Scan for the cell matching the given text and deliver its [X, Y] coordinate at center. 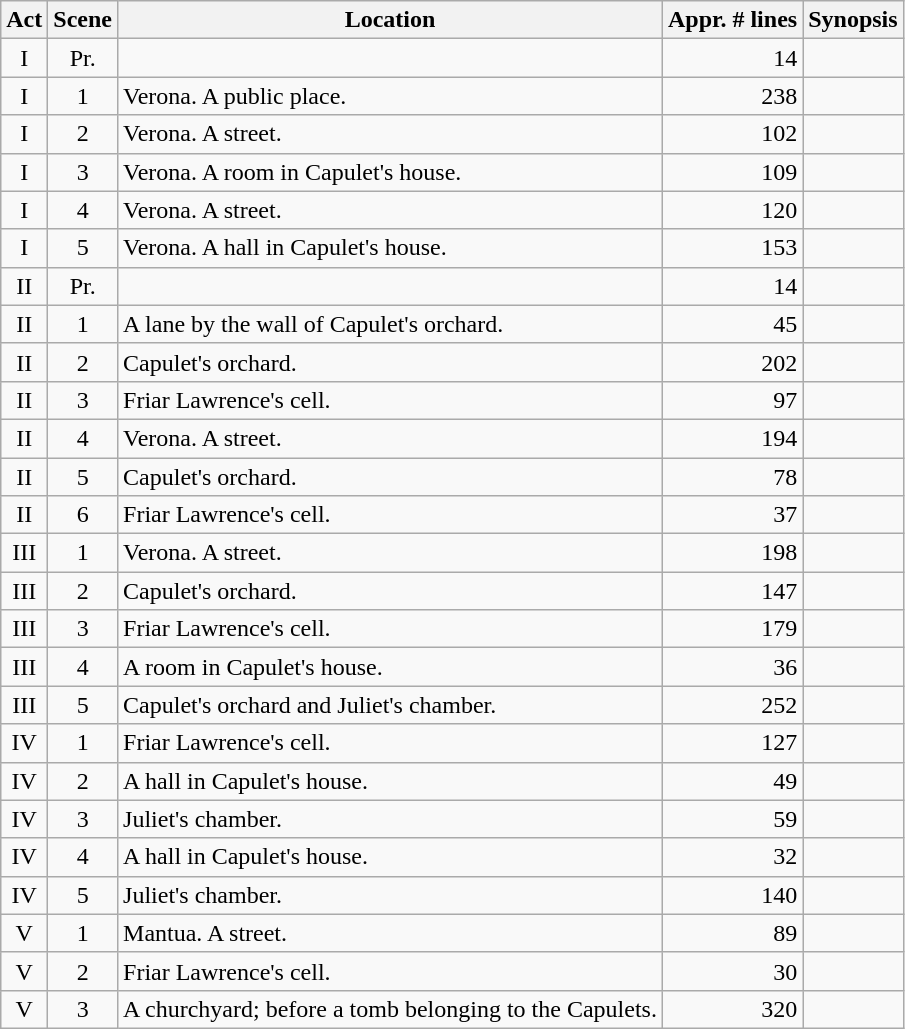
194 [732, 438]
Verona. A public place. [390, 96]
97 [732, 400]
198 [732, 553]
59 [732, 819]
238 [732, 96]
147 [732, 591]
89 [732, 933]
102 [732, 134]
A lane by the wall of Capulet's orchard. [390, 324]
Verona. A room in Capulet's house. [390, 172]
Location [390, 20]
78 [732, 477]
Scene [83, 20]
30 [732, 971]
Act [24, 20]
Mantua. A street. [390, 933]
127 [732, 743]
37 [732, 515]
109 [732, 172]
252 [732, 705]
Appr. # lines [732, 20]
140 [732, 895]
120 [732, 210]
49 [732, 781]
202 [732, 362]
Verona. A hall in Capulet's house. [390, 248]
Synopsis [853, 20]
179 [732, 629]
A room in Capulet's house. [390, 667]
Capulet's orchard and Juliet's chamber. [390, 705]
153 [732, 248]
A churchyard; before a tomb belonging to the Capulets. [390, 1009]
45 [732, 324]
32 [732, 857]
6 [83, 515]
36 [732, 667]
320 [732, 1009]
